Extract the (x, y) coordinate from the center of the cell holding the provided text.  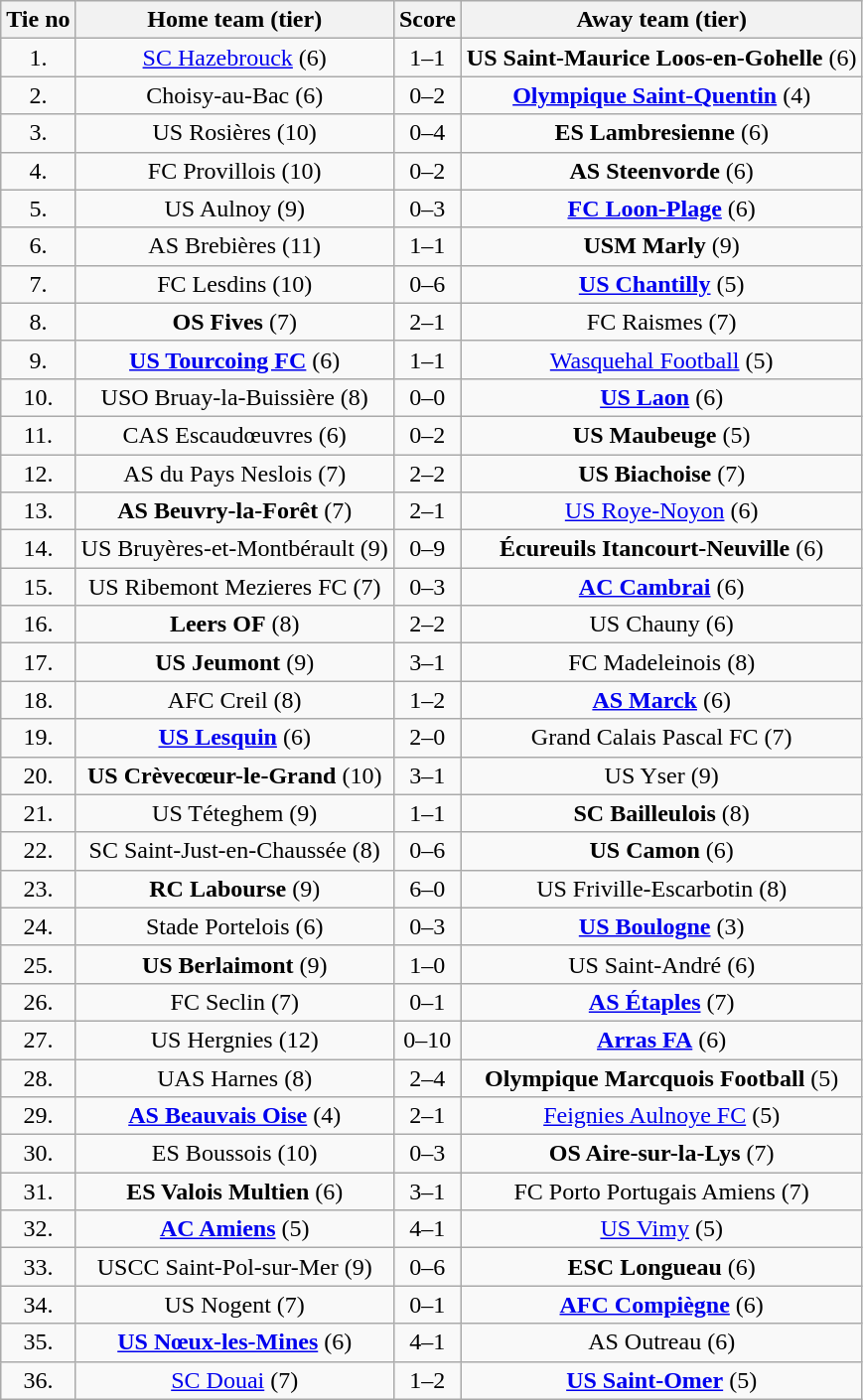
US Nœux-les-Mines (6) (234, 1342)
US Laon (6) (661, 397)
Wasquehal Football (5) (661, 359)
AS Beauvais Oise (4) (234, 1116)
US Roye-Noyon (6) (661, 511)
21. (38, 813)
US Maubeuge (5) (661, 435)
18. (38, 700)
AS Étaples (7) (661, 1002)
FC Seclin (7) (234, 1002)
US Téteghem (9) (234, 813)
UAS Harnes (8) (234, 1077)
FC Lesdins (10) (234, 284)
0–9 (427, 549)
US Tourcoing FC (6) (234, 359)
US Saint-Maurice Loos-en-Gohelle (6) (661, 58)
FC Madeleinois (8) (661, 662)
SC Hazebrouck (6) (234, 58)
FC Porto Portugais Amiens (7) (661, 1191)
AS Marck (6) (661, 700)
US Biachoise (7) (661, 474)
Choisy-au-Bac (6) (234, 95)
2–4 (427, 1077)
Home team (tier) (234, 20)
34. (38, 1305)
AS Beuvry-la-Forêt (7) (234, 511)
0–4 (427, 133)
30. (38, 1154)
Arras FA (6) (661, 1040)
US Camon (6) (661, 851)
US Lesquin (6) (234, 738)
3. (38, 133)
CAS Escaudœuvres (6) (234, 435)
29. (38, 1116)
Olympique Saint-Quentin (4) (661, 95)
Leers OF (8) (234, 625)
US Saint-Omer (5) (661, 1380)
US Hergnies (12) (234, 1040)
9. (38, 359)
27. (38, 1040)
US Friville-Escarbotin (8) (661, 889)
7. (38, 284)
SC Bailleulois (8) (661, 813)
13. (38, 511)
Olympique Marcquois Football (5) (661, 1077)
Away team (tier) (661, 20)
8. (38, 322)
5. (38, 209)
USCC Saint-Pol-sur-Mer (9) (234, 1267)
1–0 (427, 964)
23. (38, 889)
USM Marly (9) (661, 246)
24. (38, 926)
31. (38, 1191)
AS Outreau (6) (661, 1342)
AS du Pays Neslois (7) (234, 474)
Score (427, 20)
Grand Calais Pascal FC (7) (661, 738)
AC Cambrai (6) (661, 587)
RC Labourse (9) (234, 889)
36. (38, 1380)
OS Fives (7) (234, 322)
19. (38, 738)
ES Valois Multien (6) (234, 1191)
SC Saint-Just-en-Chaussée (8) (234, 851)
OS Aire-sur-la-Lys (7) (661, 1154)
AS Steenvorde (6) (661, 171)
0–10 (427, 1040)
14. (38, 549)
US Crèvecœur-le-Grand (10) (234, 775)
15. (38, 587)
FC Raismes (7) (661, 322)
AC Amiens (5) (234, 1229)
US Nogent (7) (234, 1305)
28. (38, 1077)
ES Boussois (10) (234, 1154)
AFC Creil (8) (234, 700)
2. (38, 95)
10. (38, 397)
6. (38, 246)
US Aulnoy (9) (234, 209)
33. (38, 1267)
US Jeumont (9) (234, 662)
0–0 (427, 397)
US Boulogne (3) (661, 926)
US Saint-André (6) (661, 964)
US Chantilly (5) (661, 284)
12. (38, 474)
US Ribemont Mezieres FC (7) (234, 587)
32. (38, 1229)
US Chauny (6) (661, 625)
FC Provillois (10) (234, 171)
Tie no (38, 20)
Stade Portelois (6) (234, 926)
4. (38, 171)
US Bruyères-et-Montbérault (9) (234, 549)
26. (38, 1002)
Feignies Aulnoye FC (5) (661, 1116)
US Vimy (5) (661, 1229)
6–0 (427, 889)
17. (38, 662)
FC Loon-Plage (6) (661, 209)
USO Bruay-la-Buissière (8) (234, 397)
AS Brebières (11) (234, 246)
25. (38, 964)
20. (38, 775)
ES Lambresienne (6) (661, 133)
1. (38, 58)
ESC Longueau (6) (661, 1267)
US Yser (9) (661, 775)
22. (38, 851)
US Rosières (10) (234, 133)
35. (38, 1342)
AFC Compiègne (6) (661, 1305)
US Berlaimont (9) (234, 964)
11. (38, 435)
SC Douai (7) (234, 1380)
16. (38, 625)
Écureuils Itancourt-Neuville (6) (661, 549)
2–0 (427, 738)
